Provide the (x, y) coordinate of the cell's center where the given text is located.  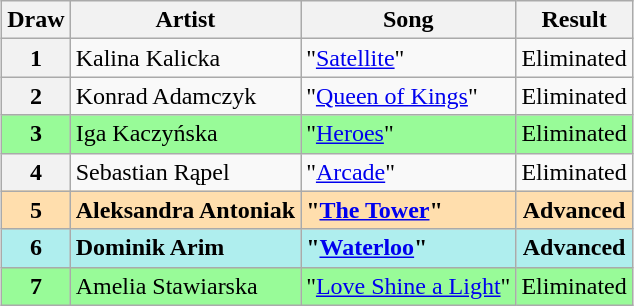
"Heroes" (408, 134)
Artist (185, 20)
Sebastian Rąpel (185, 172)
6 (36, 248)
3 (36, 134)
Song (408, 20)
Aleksandra Antoniak (185, 210)
"Waterloo" (408, 248)
Kalina Kalicka (185, 58)
Iga Kaczyńska (185, 134)
7 (36, 286)
"Arcade" (408, 172)
Result (574, 20)
1 (36, 58)
4 (36, 172)
5 (36, 210)
"Satellite" (408, 58)
Konrad Adamczyk (185, 96)
Amelia Stawiarska (185, 286)
Draw (36, 20)
Dominik Arim (185, 248)
"Love Shine a Light" (408, 286)
"The Tower" (408, 210)
"Queen of Kings" (408, 96)
2 (36, 96)
